Extract the [X, Y] coordinate from the center of the cell holding the provided text.  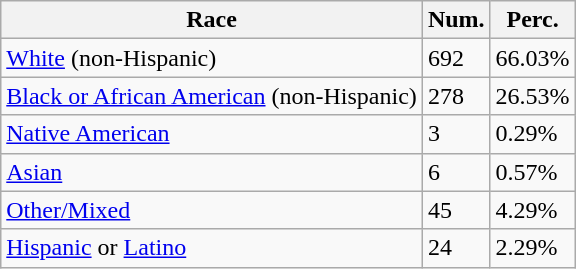
66.03% [532, 58]
Asian [212, 172]
24 [456, 248]
2.29% [532, 248]
45 [456, 210]
278 [456, 96]
0.57% [532, 172]
Black or African American (non-Hispanic) [212, 96]
Hispanic or Latino [212, 248]
6 [456, 172]
Race [212, 20]
Perc. [532, 20]
0.29% [532, 134]
692 [456, 58]
Native American [212, 134]
Other/Mixed [212, 210]
26.53% [532, 96]
3 [456, 134]
Num. [456, 20]
4.29% [532, 210]
White (non-Hispanic) [212, 58]
